Return (x, y) of the center of cell containing provided text 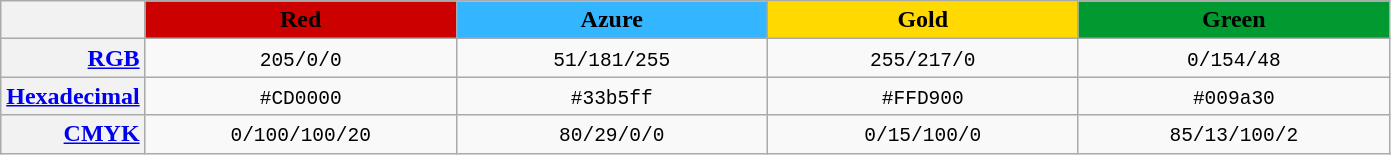
Green (1234, 20)
255/217/0 (922, 58)
RGB (73, 58)
#CD0000 (300, 96)
0/100/100/20 (300, 134)
#FFD900 (922, 96)
51/181/255 (612, 58)
80/29/0/0 (612, 134)
Red (300, 20)
Azure (612, 20)
205/0/0 (300, 58)
#009a30 (1234, 96)
#33b5ff (612, 96)
0/15/100/0 (922, 134)
Gold (922, 20)
Hexadecimal (73, 96)
CMYK (73, 134)
85/13/100/2 (1234, 134)
0/154/48 (1234, 58)
